Provide the (X, Y) coordinate of the cell's center where the given text is located.  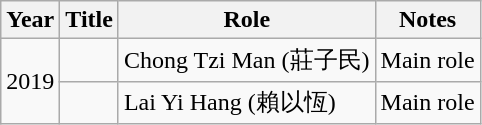
2019 (30, 82)
Year (30, 20)
Chong Tzi Man (莊子民) (246, 60)
Role (246, 20)
Lai Yi Hang (賴以恆) (246, 102)
Title (90, 20)
Notes (428, 20)
